Identify which cell holds the provided text, then report its (X, Y) central coordinate. 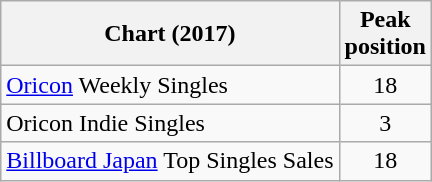
Peakposition (385, 34)
Oricon Weekly Singles (170, 85)
Oricon Indie Singles (170, 123)
Billboard Japan Top Singles Sales (170, 161)
3 (385, 123)
Chart (2017) (170, 34)
